Detect which cell encompasses the target text, then output its (x, y) center coordinate. 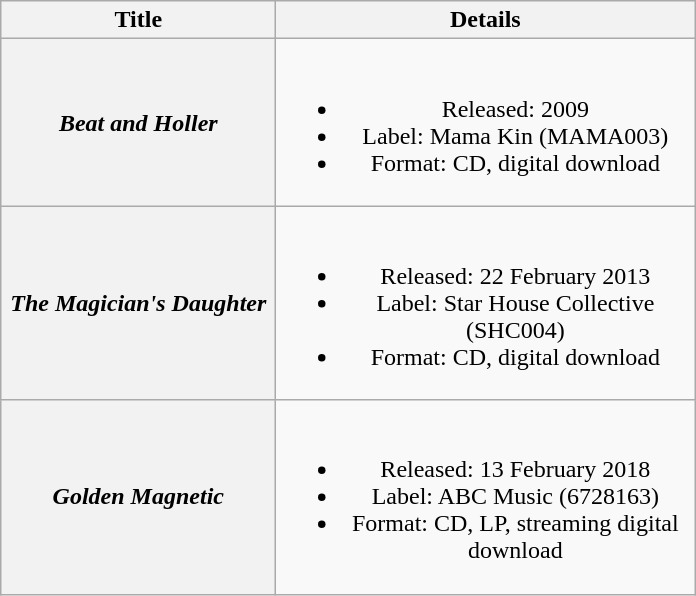
Details (486, 20)
Released: 22 February 2013Label: Star House Collective (SHC004)Format: CD, digital download (486, 303)
Title (138, 20)
The Magician's Daughter (138, 303)
Released: 13 February 2018Label: ABC Music (6728163)Format: CD, LP, streaming digital download (486, 497)
Golden Magnetic (138, 497)
Beat and Holler (138, 122)
Released: 2009Label: Mama Kin (MAMA003)Format: CD, digital download (486, 122)
